Output the [X, Y] coordinate of the center of the cell containing the given text.  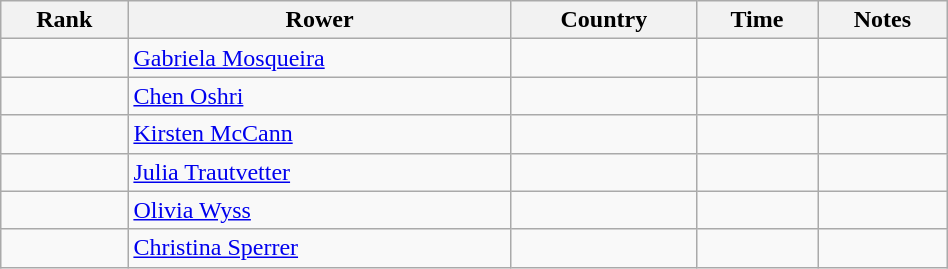
Olivia Wyss [320, 210]
Rower [320, 20]
Julia Trautvetter [320, 172]
Time [756, 20]
Chen Oshri [320, 96]
Christina Sperrer [320, 248]
Kirsten McCann [320, 134]
Gabriela Mosqueira [320, 58]
Notes [883, 20]
Rank [64, 20]
Country [604, 20]
